Extract the (x, y) coordinate from the center of the cell holding the provided text.  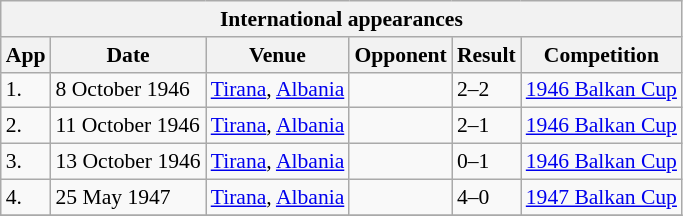
Date (128, 55)
25 May 1947 (128, 197)
3. (26, 162)
Opponent (400, 55)
International appearances (342, 19)
13 October 1946 (128, 162)
11 October 1946 (128, 126)
4–0 (486, 197)
0–1 (486, 162)
2–1 (486, 126)
Result (486, 55)
1947 Balkan Cup (602, 197)
4. (26, 197)
8 October 1946 (128, 90)
App (26, 55)
Competition (602, 55)
2–2 (486, 90)
1. (26, 90)
2. (26, 126)
Venue (278, 55)
